Return the (X, Y) coordinate for the center point of the cell that contains the specified text.  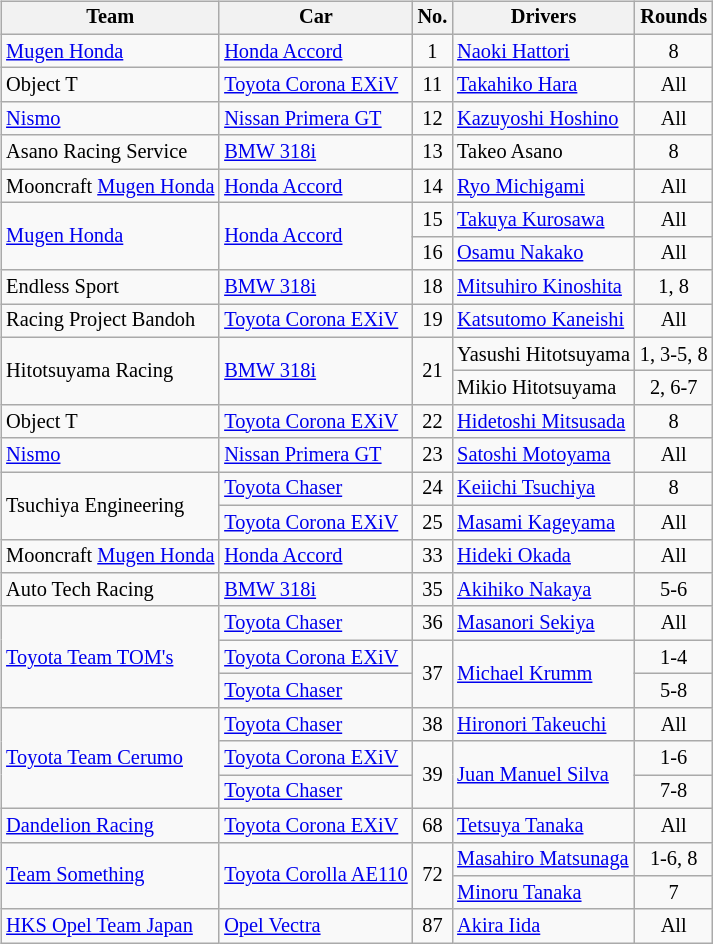
Takeo Asano (544, 152)
7 (674, 893)
87 (433, 926)
Opel Vectra (316, 926)
Tsuchiya Engineering (110, 506)
Team (110, 18)
38 (433, 724)
Toyota Corolla AE110 (316, 876)
Akihiko Nakaya (544, 590)
Satoshi Motoyama (544, 455)
14 (433, 186)
Osamu Nakako (544, 253)
No. (433, 18)
Toyota Team TOM's (110, 656)
25 (433, 522)
1-6 (674, 758)
Hironori Takeuchi (544, 724)
Ryo Michigami (544, 186)
24 (433, 489)
HKS Opel Team Japan (110, 926)
Masami Kageyama (544, 522)
11 (433, 85)
35 (433, 590)
15 (433, 220)
Masanori Sekiya (544, 623)
18 (433, 287)
1-6, 8 (674, 859)
Endless Sport (110, 287)
Car (316, 18)
Hideki Okada (544, 556)
Team Something (110, 876)
39 (433, 774)
5-6 (674, 590)
1, 8 (674, 287)
Akira Iida (544, 926)
Yasushi Hitotsuyama (544, 354)
Naoki Hattori (544, 51)
Minoru Tanaka (544, 893)
Michael Krumm (544, 674)
Takuya Kurosawa (544, 220)
19 (433, 321)
Hidetoshi Mitsusada (544, 422)
Mikio Hitotsuyama (544, 388)
36 (433, 623)
12 (433, 119)
13 (433, 152)
7-8 (674, 792)
2, 6-7 (674, 388)
23 (433, 455)
1, 3-5, 8 (674, 354)
1 (433, 51)
Juan Manuel Silva (544, 774)
1-4 (674, 657)
5-8 (674, 691)
Keiichi Tsuchiya (544, 489)
Asano Racing Service (110, 152)
Toyota Team Cerumo (110, 758)
68 (433, 825)
Masahiro Matsunaga (544, 859)
16 (433, 253)
Rounds (674, 18)
Kazuyoshi Hoshino (544, 119)
Takahiko Hara (544, 85)
37 (433, 674)
72 (433, 876)
Mitsuhiro Kinoshita (544, 287)
Auto Tech Racing (110, 590)
Dandelion Racing (110, 825)
22 (433, 422)
Tetsuya Tanaka (544, 825)
Drivers (544, 18)
Katsutomo Kaneishi (544, 321)
33 (433, 556)
21 (433, 370)
Hitotsuyama Racing (110, 370)
Racing Project Bandoh (110, 321)
